Output the [X, Y] coordinate of the center of the cell containing the given text.  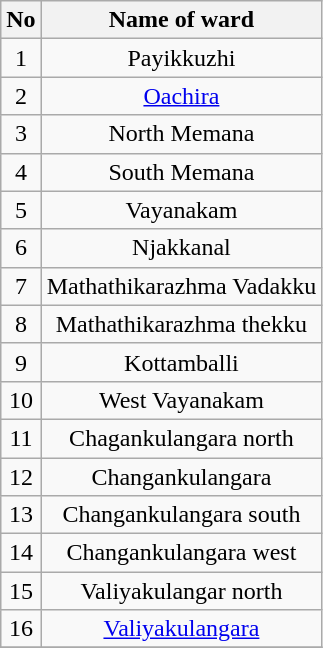
Changankulangara south [182, 515]
6 [21, 248]
No [21, 20]
2 [21, 96]
Mathathikarazhma thekku [182, 324]
West Vayanakam [182, 400]
Chagankulangara north [182, 438]
Changankulangara [182, 477]
Vayanakam [182, 210]
Njakkanal [182, 248]
North Memana [182, 134]
Oachira [182, 96]
14 [21, 553]
15 [21, 591]
4 [21, 172]
Valiyakulangar north [182, 591]
Payikkuzhi [182, 58]
10 [21, 400]
1 [21, 58]
11 [21, 438]
16 [21, 629]
South Memana [182, 172]
Mathathikarazhma Vadakku [182, 286]
9 [21, 362]
7 [21, 286]
5 [21, 210]
Name of ward [182, 20]
Valiyakulangara [182, 629]
8 [21, 324]
3 [21, 134]
Changankulangara west [182, 553]
12 [21, 477]
Kottamballi [182, 362]
13 [21, 515]
